Return (X, Y) of the center of cell containing provided text 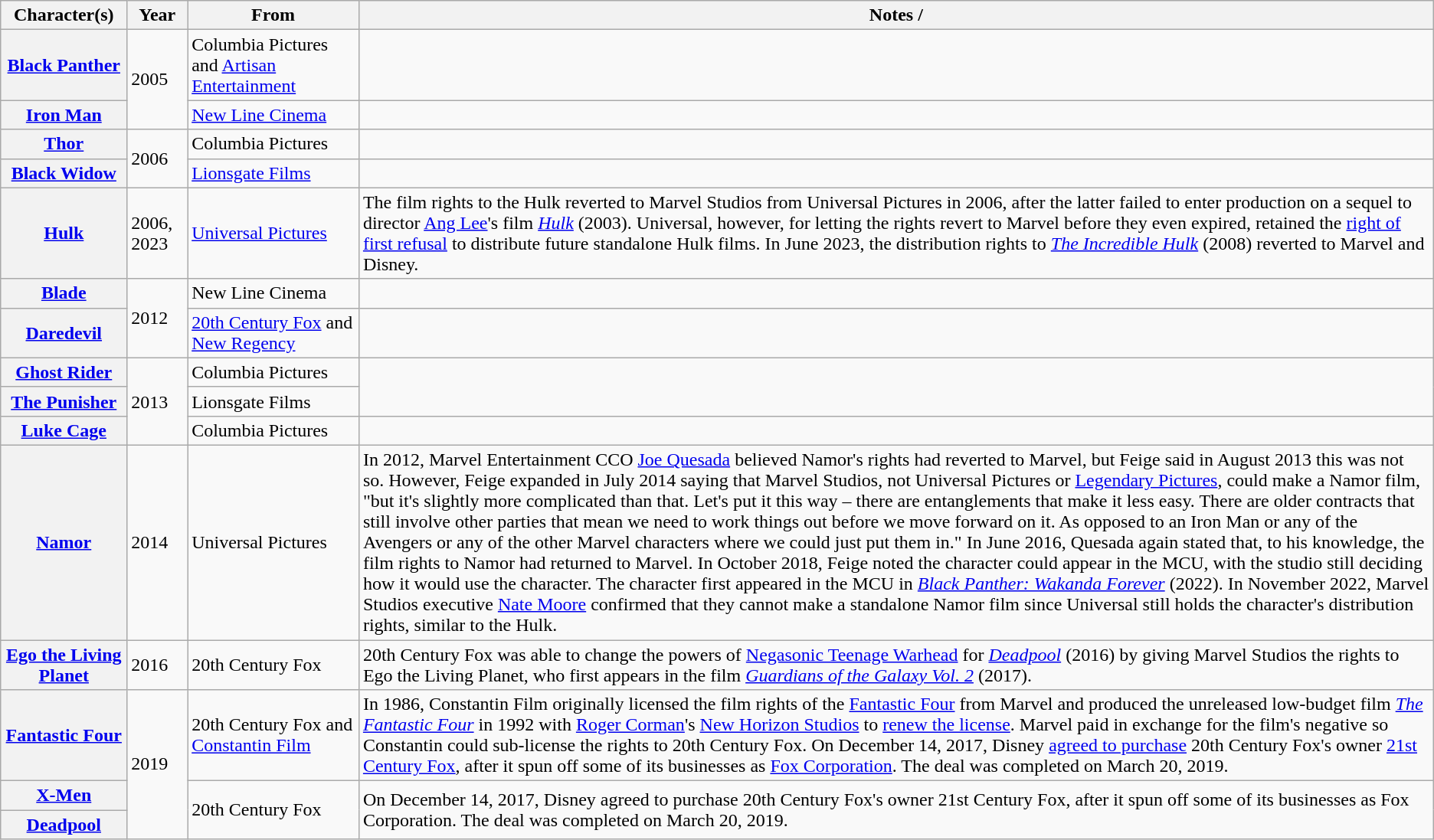
Ghost Rider (64, 372)
Namor (64, 542)
From (273, 15)
Blade (64, 293)
Columbia Pictures and Artisan Entertainment (273, 65)
Thor (64, 144)
20th Century Fox and Constantin Film (273, 735)
Fantastic Four (64, 735)
Luke Cage (64, 430)
X-Men (64, 796)
Ego the Living Planet (64, 665)
2005 (158, 80)
2016 (158, 665)
Daredevil (64, 332)
2019 (158, 764)
2013 (158, 401)
Year (158, 15)
Black Panther (64, 65)
Notes / (896, 15)
The Punisher (64, 401)
2006, 2023 (158, 233)
2006 (158, 159)
Hulk (64, 233)
2014 (158, 542)
2012 (158, 319)
20th Century Fox and New Regency (273, 332)
Iron Man (64, 115)
Black Widow (64, 173)
Deadpool (64, 825)
Character(s) (64, 15)
